Locate the cell with the specified text and output its (X, Y) center coordinate. 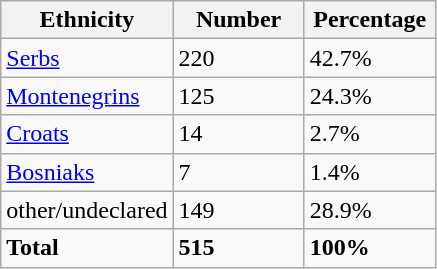
Percentage (370, 20)
14 (238, 134)
other/undeclared (87, 210)
Number (238, 20)
Serbs (87, 58)
Croats (87, 134)
149 (238, 210)
Montenegrins (87, 96)
24.3% (370, 96)
Total (87, 248)
2.7% (370, 134)
28.9% (370, 210)
Bosniaks (87, 172)
515 (238, 248)
42.7% (370, 58)
7 (238, 172)
100% (370, 248)
Ethnicity (87, 20)
220 (238, 58)
125 (238, 96)
1.4% (370, 172)
